Return the (X, Y) coordinate for the center point of the cell that contains the specified text.  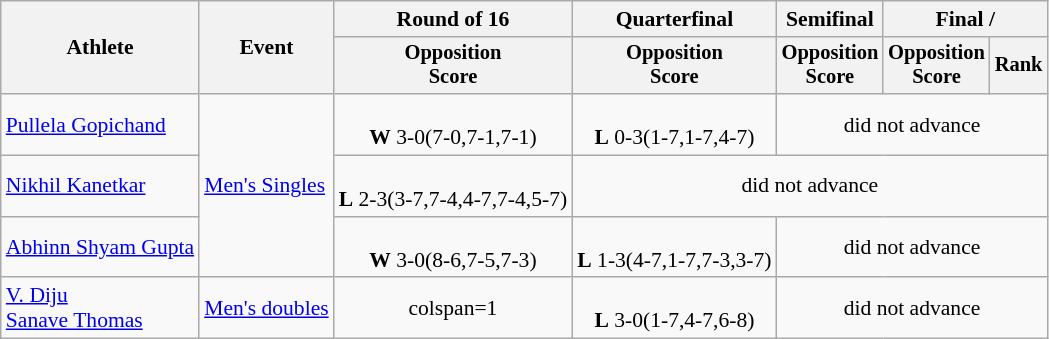
W 3-0(8-6,7-5,7-3) (454, 248)
Final / (965, 19)
Abhinn Shyam Gupta (100, 248)
V. DijuSanave Thomas (100, 308)
W 3-0(7-0,7-1,7-1) (454, 124)
Semifinal (830, 19)
L 2-3(3-7,7-4,4-7,7-4,5-7) (454, 186)
L 0-3(1-7,1-7,4-7) (674, 124)
Rank (1019, 66)
L 1-3(4-7,1-7,7-3,3-7) (674, 248)
Nikhil Kanetkar (100, 186)
Men's doubles (266, 308)
Event (266, 48)
Pullela Gopichand (100, 124)
Men's Singles (266, 186)
L 3-0(1-7,4-7,6-8) (674, 308)
Round of 16 (454, 19)
Athlete (100, 48)
Quarterfinal (674, 19)
colspan=1 (454, 308)
